Return the [X, Y] coordinate for the center point of the cell that contains the specified text.  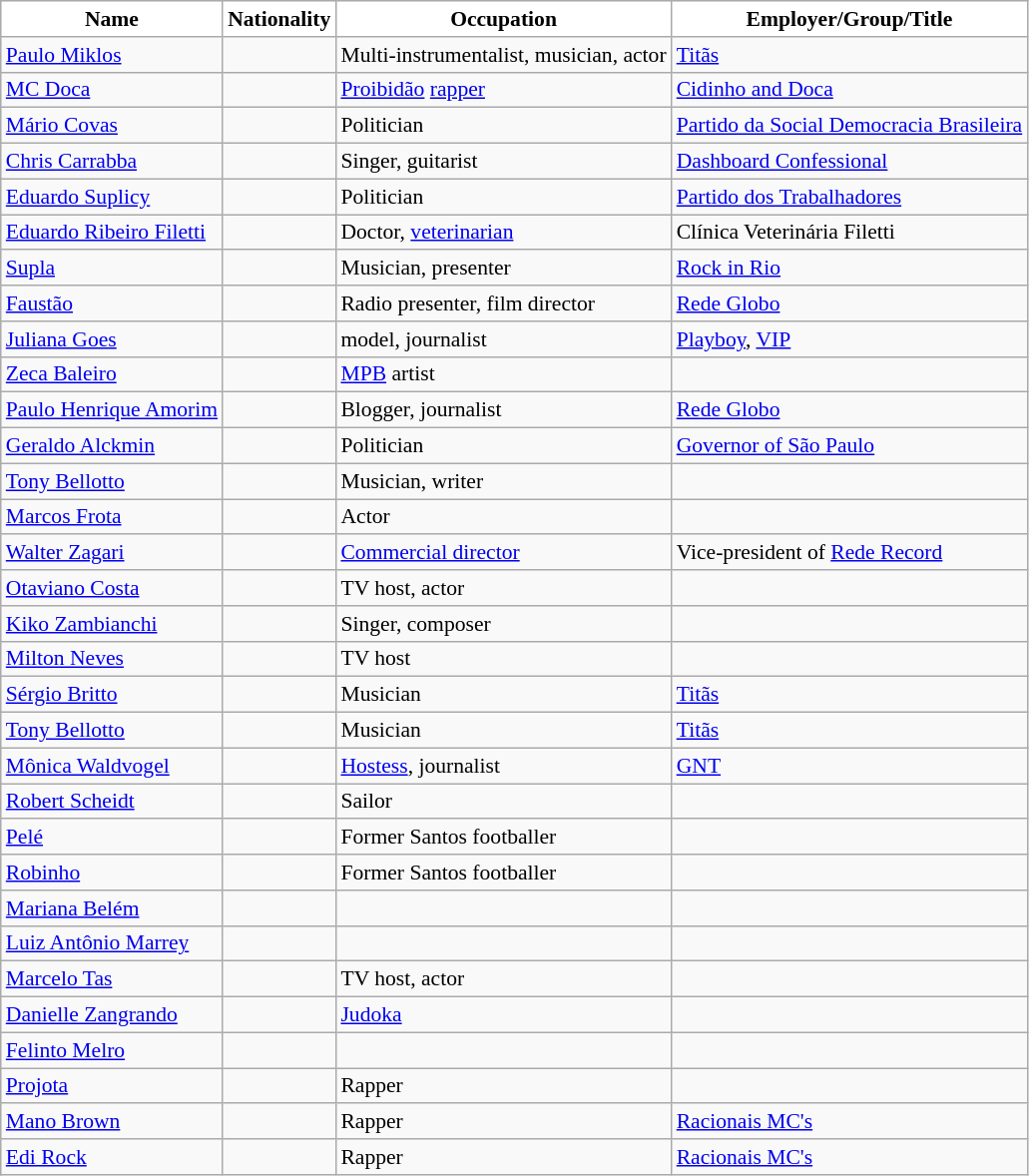
Doctor, veterinarian [503, 233]
Commercial director [503, 553]
Mário Covas [112, 126]
Singer, composer [503, 624]
Name [112, 19]
Geraldo Alckmin [112, 446]
Eduardo Suplicy [112, 197]
Danielle Zangrando [112, 1015]
Partido dos Trabalhadores [850, 197]
Playboy, VIP [850, 339]
Clínica Veterinária Filetti [850, 233]
Robert Scheidt [112, 802]
Projota [112, 1086]
Singer, guitarist [503, 162]
Faustão [112, 303]
Hostess, journalist [503, 766]
Juliana Goes [112, 339]
Radio presenter, film director [503, 303]
Milton Neves [112, 659]
Marcelo Tas [112, 979]
Eduardo Ribeiro Filetti [112, 233]
Luiz Antônio Marrey [112, 943]
Marcos Frota [112, 517]
Walter Zagari [112, 553]
Mano Brown [112, 1122]
MPB artist [503, 374]
Pelé [112, 838]
Actor [503, 517]
Kiko Zambianchi [112, 624]
Paulo Henrique Amorim [112, 410]
GNT [850, 766]
Otaviano Costa [112, 588]
Zeca Baleiro [112, 374]
Proibidão rapper [503, 90]
Multi-instrumentalist, musician, actor [503, 55]
Supla [112, 269]
MC Doca [112, 90]
Judoka [503, 1015]
Dashboard Confessional [850, 162]
Occupation [503, 19]
Sailor [503, 802]
Felinto Melro [112, 1050]
Sérgio Britto [112, 695]
Rock in Rio [850, 269]
Robinho [112, 873]
Blogger, journalist [503, 410]
Cidinho and Doca [850, 90]
Musician, writer [503, 481]
Mariana Belém [112, 908]
Edi Rock [112, 1157]
Musician, presenter [503, 269]
Chris Carrabba [112, 162]
TV host [503, 659]
Paulo Miklos [112, 55]
Employer/Group/Title [850, 19]
Nationality [279, 19]
Vice-president of Rede Record [850, 553]
Partido da Social Democracia Brasileira [850, 126]
Governor of São Paulo [850, 446]
Mônica Waldvogel [112, 766]
model, journalist [503, 339]
